Output the (x, y) coordinate of the center of the cell containing the given text.  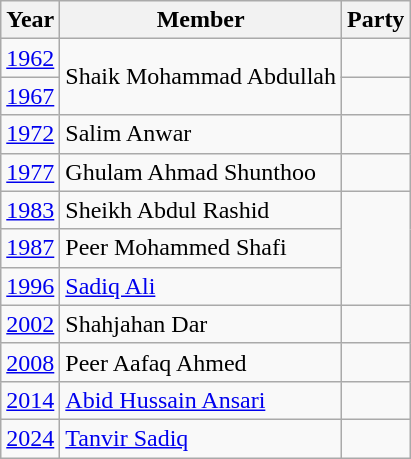
1972 (30, 134)
2002 (30, 324)
1977 (30, 172)
Abid Hussain Ansari (201, 400)
Salim Anwar (201, 134)
Member (201, 20)
Year (30, 20)
Ghulam Ahmad Shunthoo (201, 172)
Sadiq Ali (201, 286)
2008 (30, 362)
Party (376, 20)
Shaik Mohammad Abdullah (201, 77)
Tanvir Sadiq (201, 438)
1967 (30, 96)
Sheikh Abdul Rashid (201, 210)
1996 (30, 286)
Shahjahan Dar (201, 324)
2014 (30, 400)
1962 (30, 58)
1983 (30, 210)
1987 (30, 248)
2024 (30, 438)
Peer Mohammed Shafi (201, 248)
Peer Aafaq Ahmed (201, 362)
